Return (x, y) of the center of cell containing provided text 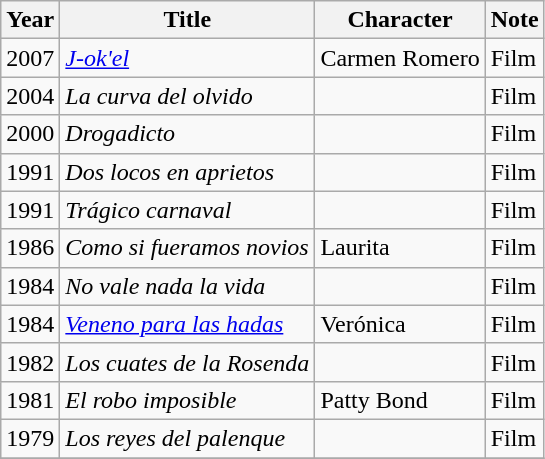
Veneno para las hadas (188, 324)
No vale nada la vida (188, 286)
Los reyes del palenque (188, 438)
Laurita (400, 248)
2004 (30, 96)
Character (400, 20)
La curva del olvido (188, 96)
El robo imposible (188, 400)
Title (188, 20)
1982 (30, 362)
Trágico carnaval (188, 210)
Los cuates de la Rosenda (188, 362)
1986 (30, 248)
Dos locos en aprietos (188, 172)
1979 (30, 438)
2007 (30, 58)
Note (514, 20)
J-ok'el (188, 58)
1981 (30, 400)
2000 (30, 134)
Verónica (400, 324)
Como si fueramos novios (188, 248)
Carmen Romero (400, 58)
Patty Bond (400, 400)
Year (30, 20)
Drogadicto (188, 134)
